Capture the cell that displays the provided text and extract its [X, Y] central coordinate. 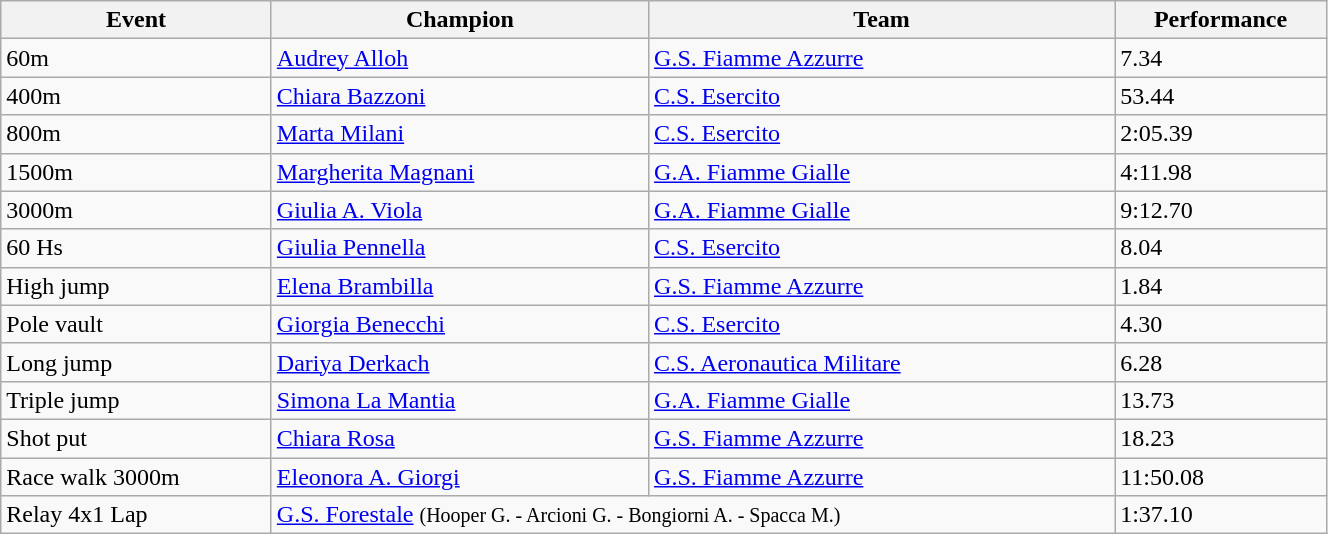
6.28 [1221, 362]
Relay 4x1 Lap [136, 515]
Pole vault [136, 324]
9:12.70 [1221, 210]
3000m [136, 210]
800m [136, 134]
Margherita Magnani [460, 172]
2:05.39 [1221, 134]
Audrey Alloh [460, 58]
Race walk 3000m [136, 477]
400m [136, 96]
Chiara Rosa [460, 438]
Champion [460, 20]
Triple jump [136, 400]
Chiara Bazzoni [460, 96]
7.34 [1221, 58]
1.84 [1221, 286]
60 Hs [136, 248]
Giorgia Benecchi [460, 324]
Dariya Derkach [460, 362]
Event [136, 20]
1:37.10 [1221, 515]
13.73 [1221, 400]
Eleonora A. Giorgi [460, 477]
Performance [1221, 20]
Elena Brambilla [460, 286]
60m [136, 58]
53.44 [1221, 96]
Shot put [136, 438]
Marta Milani [460, 134]
Team [882, 20]
High jump [136, 286]
Giulia A. Viola [460, 210]
Giulia Pennella [460, 248]
G.S. Forestale (Hooper G. - Arcioni G. - Bongiorni A. - Spacca M.) [692, 515]
4:11.98 [1221, 172]
8.04 [1221, 248]
C.S. Aeronautica Militare [882, 362]
18.23 [1221, 438]
11:50.08 [1221, 477]
1500m [136, 172]
4.30 [1221, 324]
Simona La Mantia [460, 400]
Long jump [136, 362]
